Return the (X, Y) coordinate for the center point of the cell that contains the specified text.  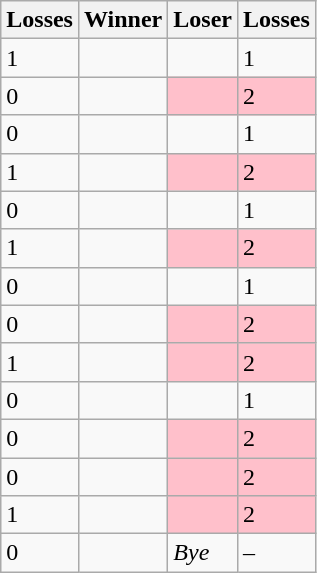
– (277, 553)
Loser (203, 20)
Bye (203, 553)
Winner (122, 20)
